Extract the [X, Y] coordinate from the center of the cell holding the provided text.  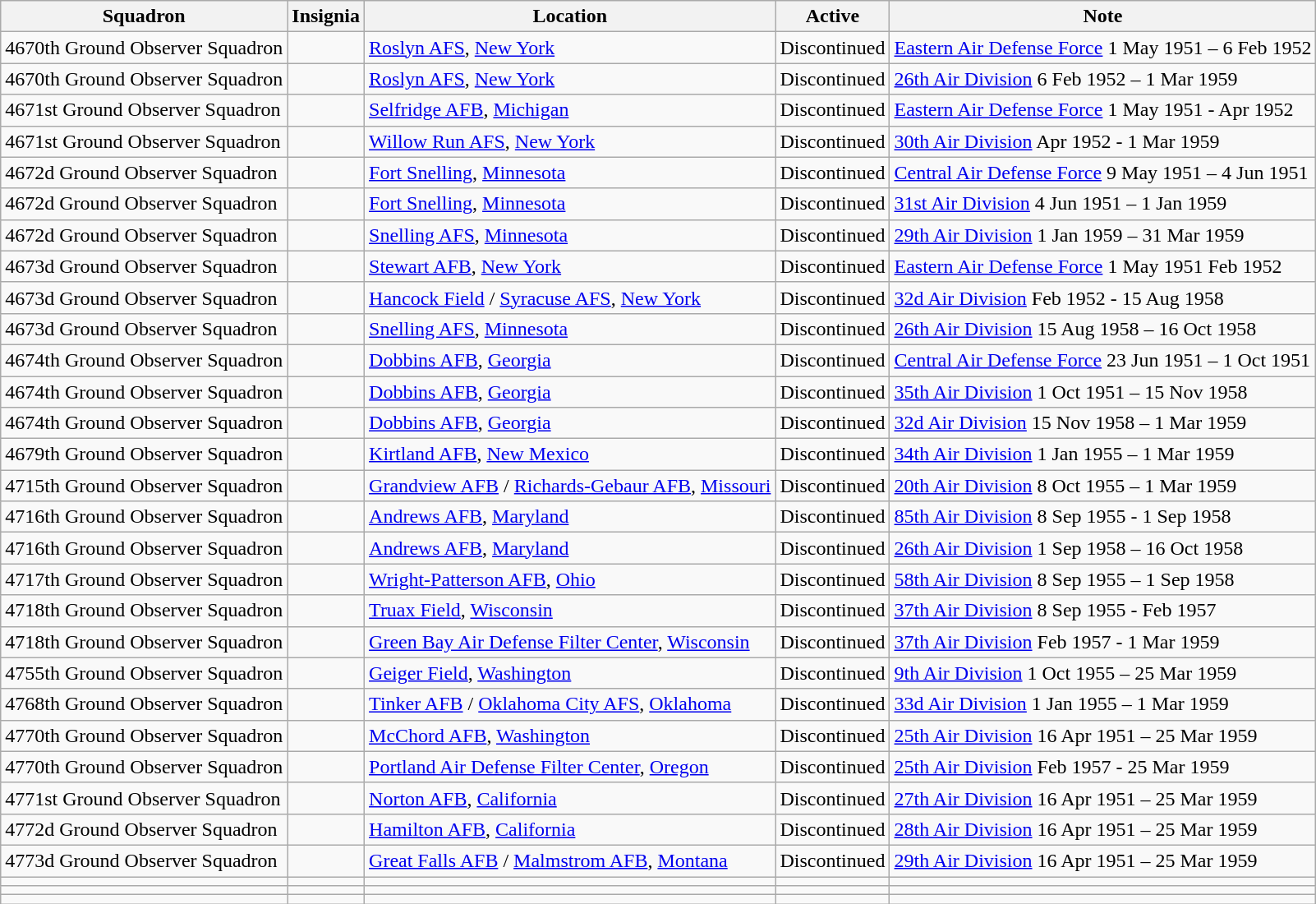
Central Air Defense Force 23 Jun 1951 – 1 Oct 1951 [1102, 360]
Hamilton AFB, California [570, 829]
McChord AFB, Washington [570, 736]
Grandview AFB / Richards-Gebaur AFB, Missouri [570, 486]
4771st Ground Observer Squadron [145, 798]
Location [570, 16]
9th Air Division 1 Oct 1955 – 25 Mar 1959 [1102, 673]
29th Air Division 16 Apr 1951 – 25 Mar 1959 [1102, 860]
26th Air Division 6 Feb 1952 – 1 Mar 1959 [1102, 79]
4679th Ground Observer Squadron [145, 454]
Active [833, 16]
Hancock Field / Syracuse AFS, New York [570, 297]
4717th Ground Observer Squadron [145, 579]
Stewart AFB, New York [570, 266]
31st Air Division 4 Jun 1951 – 1 Jan 1959 [1102, 204]
37th Air Division Feb 1957 - 1 Mar 1959 [1102, 642]
Eastern Air Defense Force 1 May 1951 Feb 1952 [1102, 266]
4755th Ground Observer Squadron [145, 673]
32d Air Division Feb 1952 - 15 Aug 1958 [1102, 297]
25th Air Division Feb 1957 - 25 Mar 1959 [1102, 767]
28th Air Division 16 Apr 1951 – 25 Mar 1959 [1102, 829]
Central Air Defense Force 9 May 1951 – 4 Jun 1951 [1102, 173]
Truax Field, Wisconsin [570, 611]
Selfridge AFB, Michigan [570, 110]
Norton AFB, California [570, 798]
29th Air Division 1 Jan 1959 – 31 Mar 1959 [1102, 235]
4772d Ground Observer Squadron [145, 829]
26th Air Division 1 Sep 1958 – 16 Oct 1958 [1102, 548]
Kirtland AFB, New Mexico [570, 454]
35th Air Division 1 Oct 1951 – 15 Nov 1958 [1102, 392]
Green Bay Air Defense Filter Center, Wisconsin [570, 642]
4768th Ground Observer Squadron [145, 704]
4715th Ground Observer Squadron [145, 486]
25th Air Division 16 Apr 1951 – 25 Mar 1959 [1102, 736]
33d Air Division 1 Jan 1955 – 1 Mar 1959 [1102, 704]
Wright-Patterson AFB, Ohio [570, 579]
20th Air Division 8 Oct 1955 – 1 Mar 1959 [1102, 486]
Insignia [326, 16]
Eastern Air Defense Force 1 May 1951 - Apr 1952 [1102, 110]
27th Air Division 16 Apr 1951 – 25 Mar 1959 [1102, 798]
Note [1102, 16]
Geiger Field, Washington [570, 673]
85th Air Division 8 Sep 1955 - 1 Sep 1958 [1102, 517]
32d Air Division 15 Nov 1958 – 1 Mar 1959 [1102, 423]
Eastern Air Defense Force 1 May 1951 – 6 Feb 1952 [1102, 48]
37th Air Division 8 Sep 1955 - Feb 1957 [1102, 611]
4773d Ground Observer Squadron [145, 860]
26th Air Division 15 Aug 1958 – 16 Oct 1958 [1102, 329]
34th Air Division 1 Jan 1955 – 1 Mar 1959 [1102, 454]
Portland Air Defense Filter Center, Oregon [570, 767]
30th Air Division Apr 1952 - 1 Mar 1959 [1102, 141]
Willow Run AFS, New York [570, 141]
Great Falls AFB / Malmstrom AFB, Montana [570, 860]
Tinker AFB / Oklahoma City AFS, Oklahoma [570, 704]
58th Air Division 8 Sep 1955 – 1 Sep 1958 [1102, 579]
Squadron [145, 16]
